Detect which cell encompasses the target text, then output its [X, Y] center coordinate. 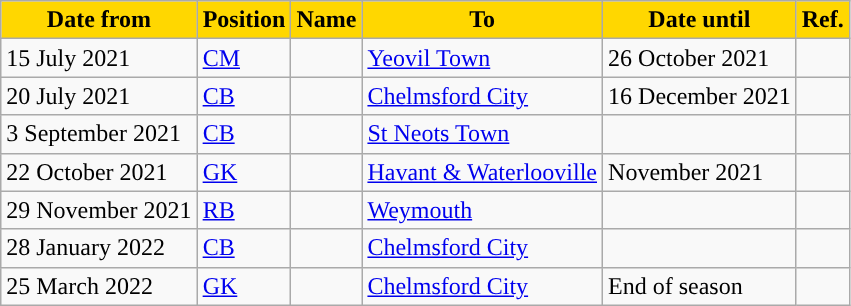
25 March 2022 [99, 286]
November 2021 [700, 172]
Name [326, 20]
End of season [700, 286]
Date from [99, 20]
CM [244, 58]
RB [244, 210]
Date until [700, 20]
Havant & Waterlooville [482, 172]
15 July 2021 [99, 58]
16 December 2021 [700, 96]
Yeovil Town [482, 58]
29 November 2021 [99, 210]
22 October 2021 [99, 172]
28 January 2022 [99, 248]
3 September 2021 [99, 134]
Ref. [822, 20]
20 July 2021 [99, 96]
Weymouth [482, 210]
St Neots Town [482, 134]
To [482, 20]
Position [244, 20]
26 October 2021 [700, 58]
